Determine the (x, y) coordinate at the center of the cell enclosing the given text.  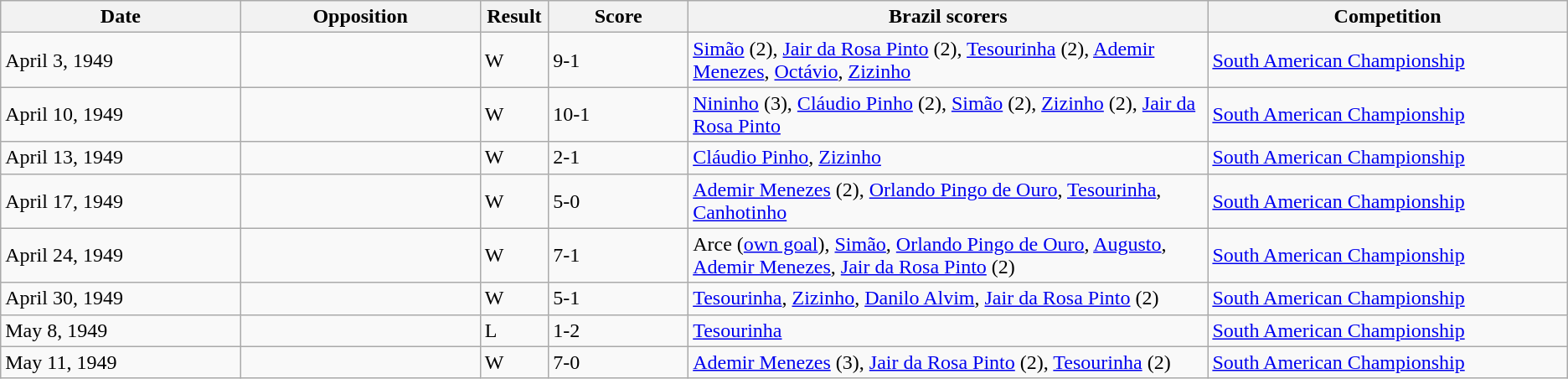
April 24, 1949 (121, 255)
Simão (2), Jair da Rosa Pinto (2), Tesourinha (2), Ademir Menezes, Octávio, Zizinho (948, 60)
Cláudio Pinho, Zizinho (948, 158)
L (514, 330)
April 13, 1949 (121, 158)
2-1 (618, 158)
Date (121, 17)
April 17, 1949 (121, 201)
5-1 (618, 299)
Tesourinha, Zizinho, Danilo Alvim, Jair da Rosa Pinto (2) (948, 299)
Tesourinha (948, 330)
Ademir Menezes (3), Jair da Rosa Pinto (2), Tesourinha (2) (948, 362)
7-1 (618, 255)
May 8, 1949 (121, 330)
Score (618, 17)
May 11, 1949 (121, 362)
Ademir Menezes (2), Orlando Pingo de Ouro, Tesourinha, Canhotinho (948, 201)
Nininho (3), Cláudio Pinho (2), Simão (2), Zizinho (2), Jair da Rosa Pinto (948, 114)
April 30, 1949 (121, 299)
April 10, 1949 (121, 114)
10-1 (618, 114)
Opposition (360, 17)
1-2 (618, 330)
Result (514, 17)
Competition (1387, 17)
Arce (own goal), Simão, Orlando Pingo de Ouro, Augusto, Ademir Menezes, Jair da Rosa Pinto (2) (948, 255)
5-0 (618, 201)
7-0 (618, 362)
9-1 (618, 60)
Brazil scorers (948, 17)
April 3, 1949 (121, 60)
